Extract the (X, Y) coordinate from the center of the cell holding the provided text.  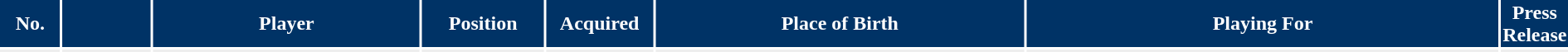
Position (483, 23)
Acquired (599, 23)
Player (287, 23)
No. (30, 23)
Playing For (1263, 23)
Place of Birth (840, 23)
Press Release (1535, 23)
